For the text-containing cell, return its midpoint in (X, Y) coordinate format. 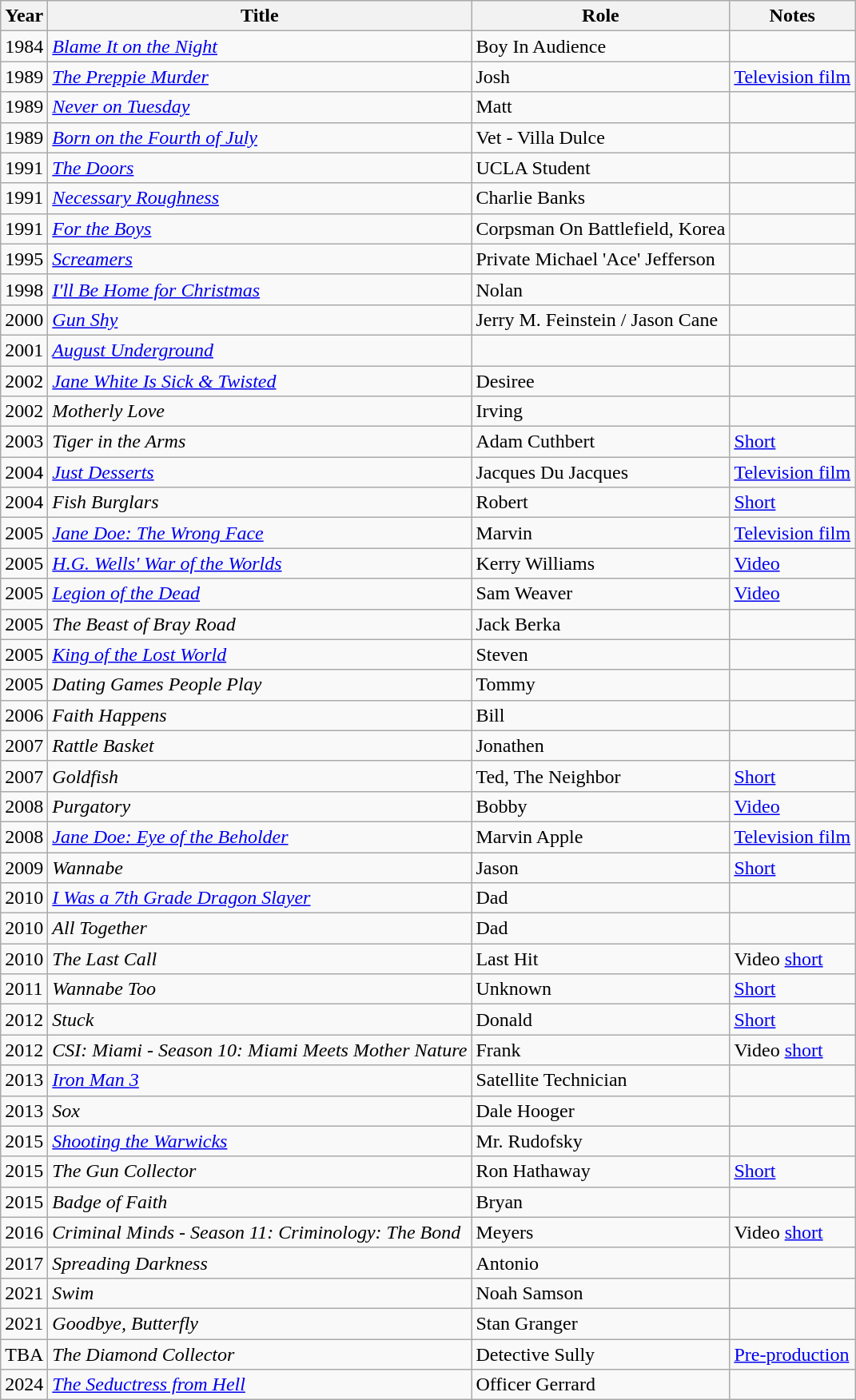
Officer Gerrard (601, 1385)
Sox (260, 1111)
Irving (601, 412)
Bill (601, 715)
2016 (24, 1232)
Jack Berka (601, 624)
2006 (24, 715)
Dating Games People Play (260, 685)
Stuck (260, 1020)
Kerry Williams (601, 563)
Just Desserts (260, 472)
Wannabe (260, 867)
Jane Doe: Eye of the Beholder (260, 837)
The Diamond Collector (260, 1354)
Marvin Apple (601, 837)
Legion of the Dead (260, 594)
Motherly Love (260, 412)
Ted, The Neighbor (601, 776)
Spreading Darkness (260, 1263)
Ron Hathaway (601, 1171)
Wannabe Too (260, 989)
2000 (24, 320)
The Preppie Murder (260, 77)
Faith Happens (260, 715)
Fish Burglars (260, 503)
I Was a 7th Grade Dragon Slayer (260, 898)
Tiger in the Arms (260, 442)
Rattle Basket (260, 746)
Noah Samson (601, 1293)
Stan Granger (601, 1323)
Corpsman On Battlefield, Korea (601, 229)
1995 (24, 259)
The Last Call (260, 959)
1984 (24, 46)
Gun Shy (260, 320)
Swim (260, 1293)
Frank (601, 1050)
Tommy (601, 685)
2011 (24, 989)
Jason (601, 867)
Matt (601, 107)
Meyers (601, 1232)
Last Hit (601, 959)
Purgatory (260, 806)
H.G. Wells' War of the Worlds (260, 563)
2003 (24, 442)
Mr. Rudofsky (601, 1141)
Blame It on the Night (260, 46)
Desiree (601, 381)
Screamers (260, 259)
Boy In Audience (601, 46)
Badge of Faith (260, 1202)
Marvin (601, 533)
The Beast of Bray Road (260, 624)
Dale Hooger (601, 1111)
The Seductress from Hell (260, 1385)
Year (24, 16)
Jonathen (601, 746)
2017 (24, 1263)
2001 (24, 350)
Pre-production (793, 1354)
Antonio (601, 1263)
Josh (601, 77)
Shooting the Warwicks (260, 1141)
August Underground (260, 350)
Iron Man 3 (260, 1080)
For the Boys (260, 229)
The Doors (260, 168)
UCLA Student (601, 168)
Vet - Villa Dulce (601, 137)
Detective Sully (601, 1354)
Never on Tuesday (260, 107)
Jane Doe: The Wrong Face (260, 533)
King of the Lost World (260, 654)
I'll Be Home for Christmas (260, 289)
Title (260, 16)
Adam Cuthbert (601, 442)
The Gun Collector (260, 1171)
CSI: Miami - Season 10: Miami Meets Mother Nature (260, 1050)
TBA (24, 1354)
Bobby (601, 806)
Nolan (601, 289)
Unknown (601, 989)
Criminal Minds - Season 11: Criminology: The Bond (260, 1232)
Satellite Technician (601, 1080)
Goldfish (260, 776)
Private Michael 'Ace' Jefferson (601, 259)
Charlie Banks (601, 198)
Goodbye, Butterfly (260, 1323)
Notes (793, 16)
Jane White Is Sick & Twisted (260, 381)
All Together (260, 929)
Steven (601, 654)
Born on the Fourth of July (260, 137)
Bryan (601, 1202)
1998 (24, 289)
Jacques Du Jacques (601, 472)
Role (601, 16)
Jerry M. Feinstein / Jason Cane (601, 320)
2009 (24, 867)
Robert (601, 503)
Donald (601, 1020)
Necessary Roughness (260, 198)
2024 (24, 1385)
Sam Weaver (601, 594)
